Find where the given text appears and provide that cell's center as (X, Y) coordinate. 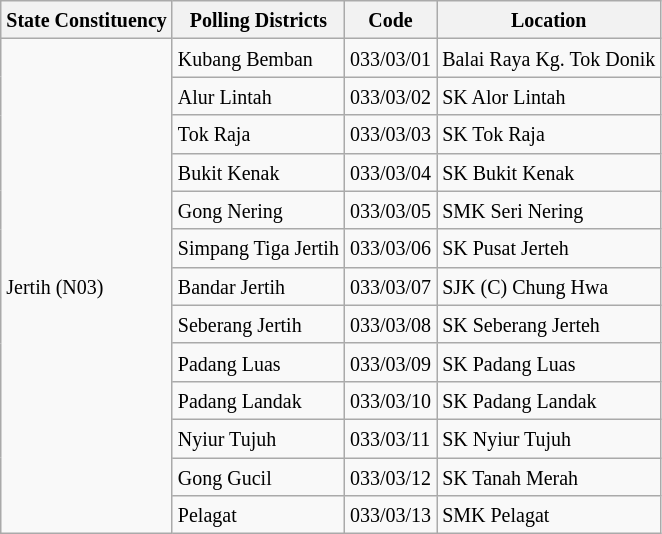
Alur Lintah (258, 96)
Polling Districts (258, 20)
Pelagat (258, 515)
033/03/11 (390, 438)
033/03/05 (390, 210)
033/03/13 (390, 515)
033/03/09 (390, 362)
SK Pusat Jerteh (549, 248)
SK Tanah Merah (549, 477)
Jertih (N03) (87, 286)
Simpang Tiga Jertih (258, 248)
Bandar Jertih (258, 286)
033/03/02 (390, 96)
Gong Nering (258, 210)
033/03/06 (390, 248)
SK Padang Luas (549, 362)
SK Nyiur Tujuh (549, 438)
SMK Pelagat (549, 515)
Location (549, 20)
Kubang Bemban (258, 58)
033/03/07 (390, 286)
033/03/12 (390, 477)
033/03/01 (390, 58)
Gong Gucil (258, 477)
Code (390, 20)
Tok Raja (258, 134)
SK Tok Raja (549, 134)
Nyiur Tujuh (258, 438)
SK Alor Lintah (549, 96)
Balai Raya Kg. Tok Donik (549, 58)
State Constituency (87, 20)
SJK (C) Chung Hwa (549, 286)
Bukit Kenak (258, 172)
SK Seberang Jerteh (549, 324)
033/03/10 (390, 400)
SK Bukit Kenak (549, 172)
033/03/08 (390, 324)
033/03/03 (390, 134)
Padang Landak (258, 400)
SMK Seri Nering (549, 210)
SK Padang Landak (549, 400)
Seberang Jertih (258, 324)
Padang Luas (258, 362)
033/03/04 (390, 172)
